Provide the (x, y) coordinate of the cell's center where the given text is located.  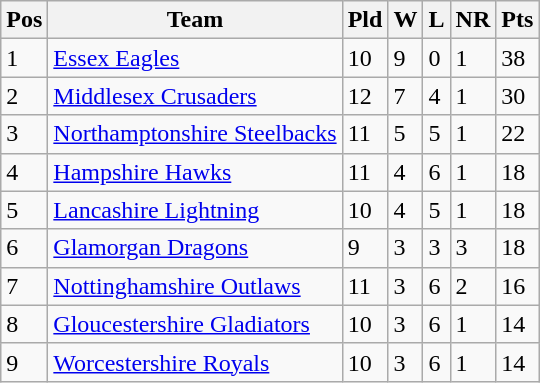
Pld (365, 20)
Lancashire Lightning (195, 210)
W (406, 20)
30 (518, 96)
Glamorgan Dragons (195, 248)
Middlesex Crusaders (195, 96)
8 (24, 324)
L (436, 20)
22 (518, 134)
Northamptonshire Steelbacks (195, 134)
Pos (24, 20)
Pts (518, 20)
Gloucestershire Gladiators (195, 324)
Hampshire Hawks (195, 172)
Team (195, 20)
38 (518, 58)
Nottinghamshire Outlaws (195, 286)
16 (518, 286)
Worcestershire Royals (195, 362)
0 (436, 58)
Essex Eagles (195, 58)
NR (473, 20)
12 (365, 96)
